Provide the (x, y) coordinate of the cell's center where the given text is located.  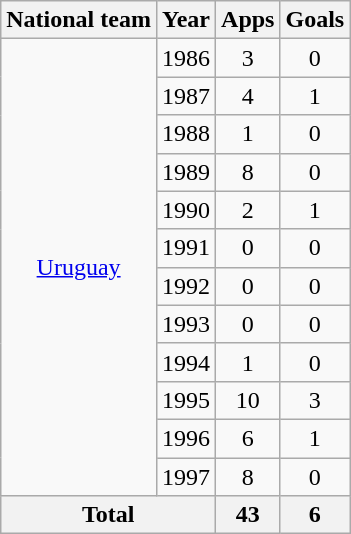
Total (108, 515)
1994 (186, 362)
1991 (186, 248)
Year (186, 20)
1988 (186, 134)
1995 (186, 400)
1986 (186, 58)
Apps (248, 20)
1989 (186, 172)
1992 (186, 286)
4 (248, 96)
1987 (186, 96)
1993 (186, 324)
Goals (315, 20)
National team (79, 20)
Uruguay (79, 268)
1990 (186, 210)
10 (248, 400)
1997 (186, 477)
1996 (186, 438)
2 (248, 210)
43 (248, 515)
